Find where the given text appears and provide that cell's center as (x, y) coordinate. 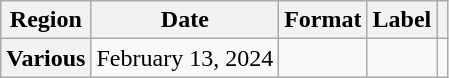
Date (185, 20)
February 13, 2024 (185, 58)
Various (46, 58)
Format (323, 20)
Region (46, 20)
Label (402, 20)
